Return the [x, y] coordinate for the center point of the cell that contains the specified text.  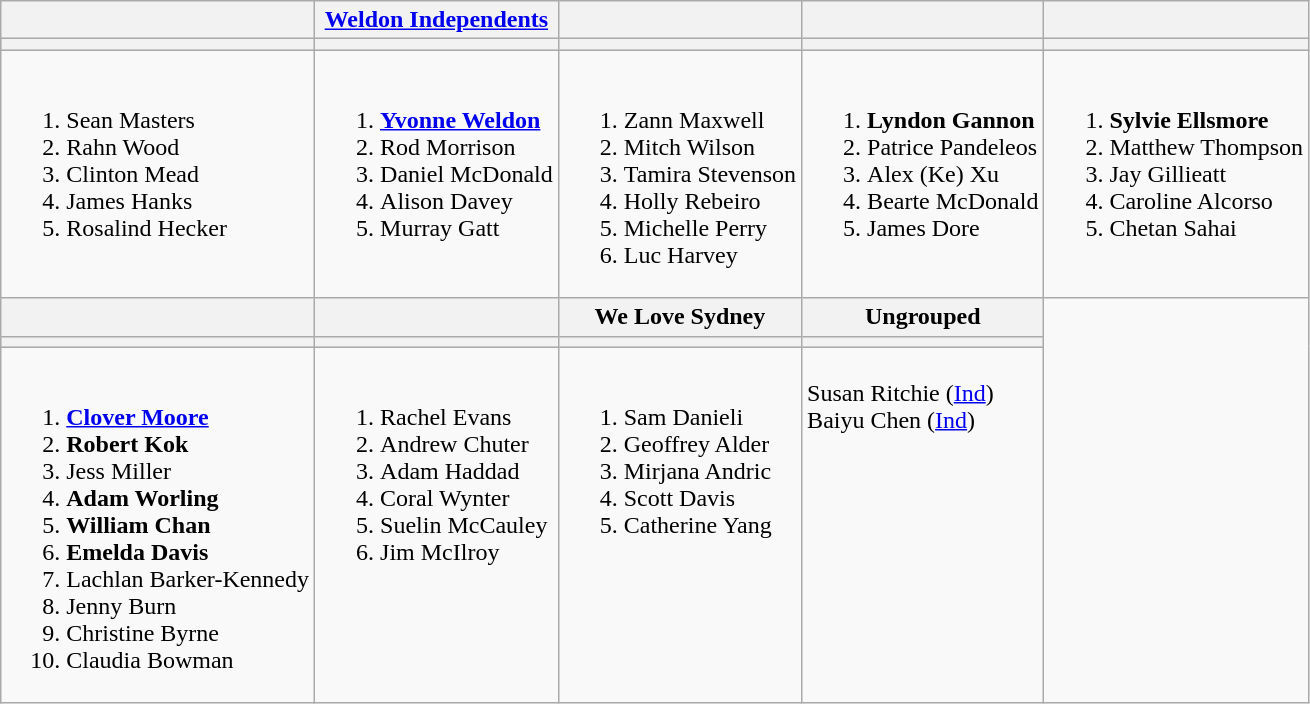
Sean MastersRahn WoodClinton MeadJames HanksRosalind Hecker [158, 174]
Susan Ritchie (Ind) Baiyu Chen (Ind) [923, 525]
Zann MaxwellMitch WilsonTamira StevensonHolly RebeiroMichelle PerryLuc Harvey [680, 174]
Yvonne WeldonRod MorrisonDaniel McDonaldAlison DaveyMurray Gatt [437, 174]
We Love Sydney [680, 317]
Sam DanieliGeoffrey AlderMirjana AndricScott DavisCatherine Yang [680, 525]
Sylvie EllsmoreMatthew ThompsonJay GillieattCaroline AlcorsoChetan Sahai [1176, 174]
Ungrouped [923, 317]
Rachel EvansAndrew ChuterAdam HaddadCoral WynterSuelin McCauleyJim McIlroy [437, 525]
Lyndon GannonPatrice PandeleosAlex (Ke) XuBearte McDonaldJames Dore [923, 174]
Weldon Independents [437, 20]
Clover MooreRobert KokJess MillerAdam WorlingWilliam ChanEmelda DavisLachlan Barker-KennedyJenny BurnChristine ByrneClaudia Bowman [158, 525]
